Identify which cell holds the provided text, then report its (X, Y) central coordinate. 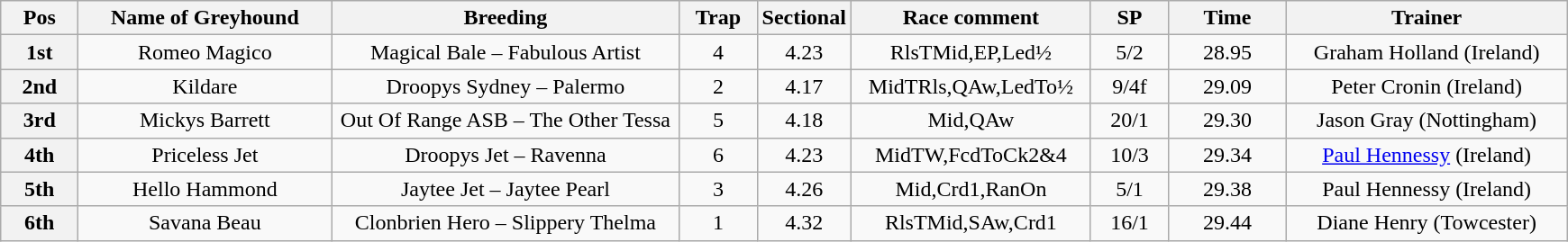
MidTW,FcdToCk2&4 (971, 155)
1 (718, 223)
Romeo Magico (205, 52)
20/1 (1129, 121)
RlsTMid,SAw,Crd1 (971, 223)
Savana Beau (205, 223)
Droopys Jet – Ravenna (506, 155)
MidTRls,QAw,LedTo½ (971, 86)
Kildare (205, 86)
Droopys Sydney – Palermo (506, 86)
9/4f (1129, 86)
Mid,QAw (971, 121)
29.30 (1227, 121)
SP (1129, 18)
Trap (718, 18)
16/1 (1129, 223)
Graham Holland (Ireland) (1427, 52)
6th (40, 223)
4.17 (804, 86)
4 (718, 52)
4th (40, 155)
2 (718, 86)
RlsTMid,EP,Led½ (971, 52)
2nd (40, 86)
Clonbrien Hero – Slippery Thelma (506, 223)
Magical Bale – Fabulous Artist (506, 52)
10/3 (1129, 155)
5/2 (1129, 52)
Diane Henry (Towcester) (1427, 223)
Jason Gray (Nottingham) (1427, 121)
29.38 (1227, 189)
Peter Cronin (Ireland) (1427, 86)
4.26 (804, 189)
5 (718, 121)
Time (1227, 18)
Priceless Jet (205, 155)
3rd (40, 121)
4.32 (804, 223)
Sectional (804, 18)
28.95 (1227, 52)
5th (40, 189)
5/1 (1129, 189)
3 (718, 189)
Race comment (971, 18)
Pos (40, 18)
4.18 (804, 121)
Name of Greyhound (205, 18)
29.09 (1227, 86)
1st (40, 52)
Mid,Crd1,RanOn (971, 189)
6 (718, 155)
Trainer (1427, 18)
Out Of Range ASB – The Other Tessa (506, 121)
29.44 (1227, 223)
Hello Hammond (205, 189)
29.34 (1227, 155)
Breeding (506, 18)
Jaytee Jet – Jaytee Pearl (506, 189)
Mickys Barrett (205, 121)
